Extract the [X, Y] coordinate from the center of the cell holding the provided text.  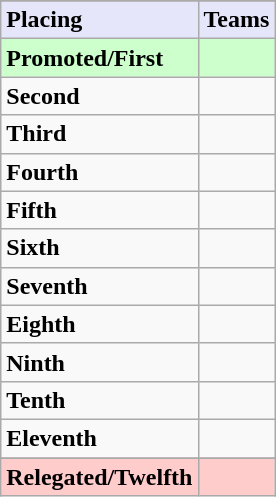
Second [100, 96]
Fifth [100, 210]
Teams [236, 20]
Relegated/Twelfth [100, 477]
Tenth [100, 400]
Promoted/First [100, 58]
Fourth [100, 172]
Third [100, 134]
Eighth [100, 324]
Ninth [100, 362]
Sixth [100, 248]
Eleventh [100, 438]
Placing [100, 20]
Seventh [100, 286]
